From the cell containing the given text, extract its center point as [X, Y] coordinate. 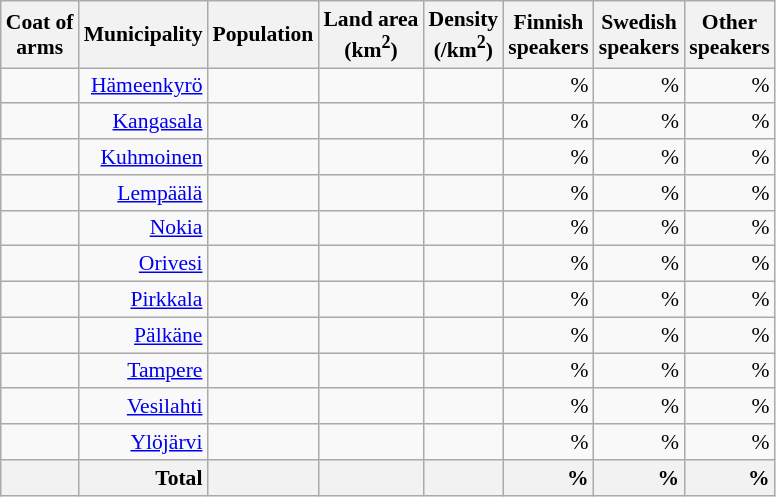
Coat ofarms [40, 34]
Swedishspeakers [639, 34]
Kuhmoinen [144, 157]
Finnishspeakers [548, 34]
Hämeenkyrö [144, 86]
Total [144, 478]
Kangasala [144, 122]
Vesilahti [144, 407]
Otherspeakers [729, 34]
Density(/km2) [463, 34]
Pälkäne [144, 335]
Lempäälä [144, 193]
Land area(km2) [370, 34]
Pirkkala [144, 300]
Population [262, 34]
Municipality [144, 34]
Ylöjärvi [144, 442]
Tampere [144, 371]
Nokia [144, 228]
Orivesi [144, 264]
